Capture the cell that displays the provided text and extract its [x, y] central coordinate. 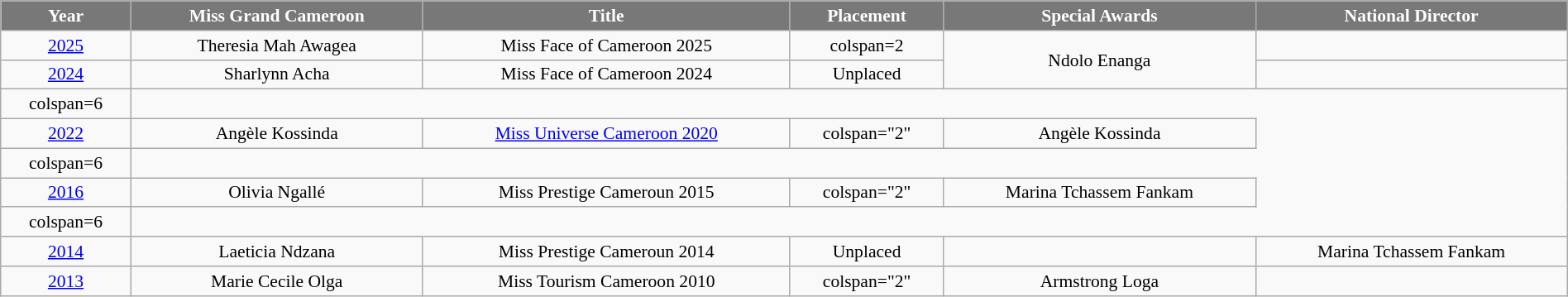
Title [606, 16]
Olivia Ngallé [276, 193]
colspan=2 [867, 46]
Armstrong Loga [1100, 281]
Miss Face of Cameroon 2025 [606, 46]
Theresia Mah Awagea [276, 46]
Marie Cecile Olga [276, 281]
Placement [867, 16]
2022 [66, 134]
Miss Grand Cameroon [276, 16]
2014 [66, 251]
Sharlynn Acha [276, 74]
2024 [66, 74]
2016 [66, 193]
Miss Universe Cameroon 2020 [606, 134]
Miss Tourism Cameroon 2010 [606, 281]
National Director [1411, 16]
Laeticia Ndzana [276, 251]
Year [66, 16]
Miss Prestige Cameroun 2015 [606, 193]
Miss Face of Cameroon 2024 [606, 74]
2013 [66, 281]
Special Awards [1100, 16]
Ndolo Enanga [1100, 60]
Miss Prestige Cameroun 2014 [606, 251]
2025 [66, 46]
